Determine the [x, y] coordinate at the center of the cell enclosing the given text.  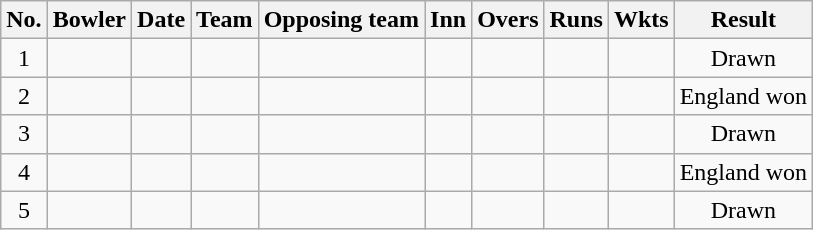
3 [24, 134]
Team [225, 20]
Date [162, 20]
1 [24, 58]
2 [24, 96]
Bowler [89, 20]
5 [24, 210]
Wkts [641, 20]
Overs [508, 20]
Runs [576, 20]
No. [24, 20]
Result [743, 20]
4 [24, 172]
Opposing team [341, 20]
Inn [448, 20]
